Capture the cell that displays the provided text and extract its (X, Y) central coordinate. 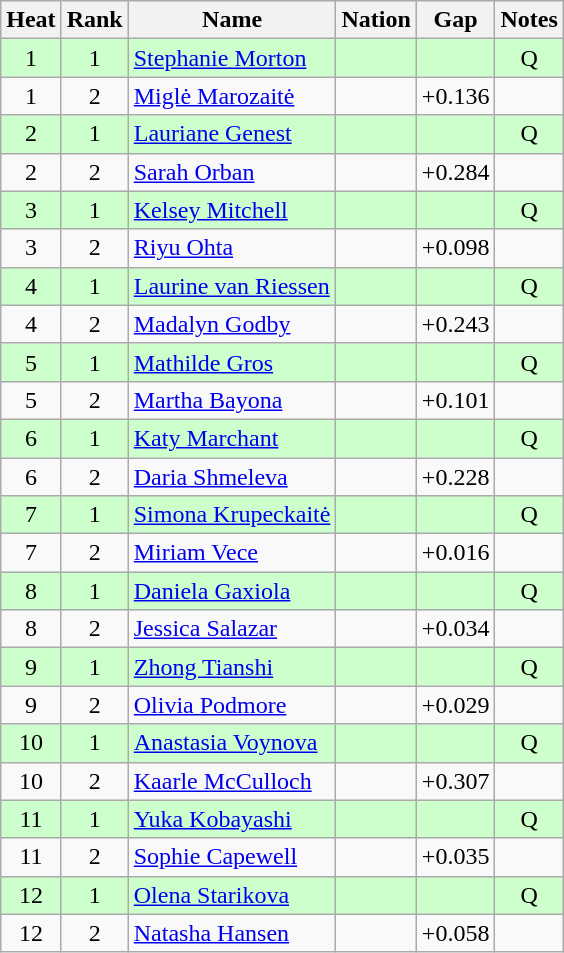
Gap (456, 20)
+0.098 (456, 248)
+0.307 (456, 781)
+0.136 (456, 96)
Stephanie Morton (232, 58)
+0.034 (456, 629)
Mathilde Gros (232, 362)
Sarah Orban (232, 172)
Heat (31, 20)
Sophie Capewell (232, 857)
+0.228 (456, 477)
Notes (529, 20)
Simona Krupeckaitė (232, 515)
Katy Marchant (232, 438)
+0.058 (456, 933)
Miglė Marozaitė (232, 96)
Zhong Tianshi (232, 667)
Laurine van Riessen (232, 286)
Yuka Kobayashi (232, 819)
+0.243 (456, 324)
Riyu Ohta (232, 248)
Miriam Vece (232, 553)
Olivia Podmore (232, 705)
Jessica Salazar (232, 629)
Kelsey Mitchell (232, 210)
Kaarle McCulloch (232, 781)
+0.284 (456, 172)
+0.029 (456, 705)
Anastasia Voynova (232, 743)
+0.035 (456, 857)
Name (232, 20)
+0.101 (456, 400)
Daria Shmeleva (232, 477)
+0.016 (456, 553)
Madalyn Godby (232, 324)
Natasha Hansen (232, 933)
Lauriane Genest (232, 134)
Martha Bayona (232, 400)
Olena Starikova (232, 895)
Nation (376, 20)
Rank (94, 20)
Daniela Gaxiola (232, 591)
